Capture the cell that displays the provided text and extract its (x, y) central coordinate. 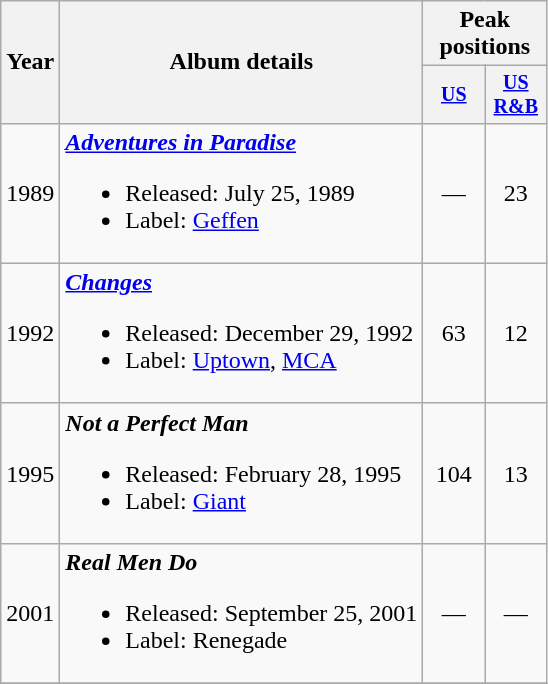
US (454, 94)
104 (454, 473)
1992 (30, 333)
Adventures in ParadiseReleased: July 25, 1989Label: Geffen (242, 193)
Album details (242, 62)
USR&B (516, 94)
1989 (30, 193)
Peak positions (485, 34)
63 (454, 333)
23 (516, 193)
2001 (30, 613)
Real Men DoReleased: September 25, 2001Label: Renegade (242, 613)
1995 (30, 473)
Year (30, 62)
Not a Perfect ManReleased: February 28, 1995Label: Giant (242, 473)
12 (516, 333)
ChangesReleased: December 29, 1992Label: Uptown, MCA (242, 333)
13 (516, 473)
